Pinpoint the cell where the given text exists, returning its [X, Y] midpoint coordinate. 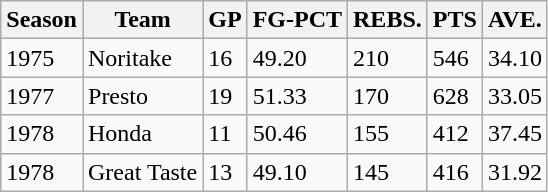
51.33 [297, 96]
50.46 [297, 134]
16 [225, 58]
33.05 [514, 96]
155 [388, 134]
49.20 [297, 58]
FG-PCT [297, 20]
170 [388, 96]
416 [454, 172]
AVE. [514, 20]
1977 [42, 96]
1975 [42, 58]
Presto [142, 96]
REBS. [388, 20]
49.10 [297, 172]
11 [225, 134]
412 [454, 134]
546 [454, 58]
Noritake [142, 58]
31.92 [514, 172]
13 [225, 172]
19 [225, 96]
628 [454, 96]
PTS [454, 20]
Team [142, 20]
GP [225, 20]
37.45 [514, 134]
Season [42, 20]
Honda [142, 134]
Great Taste [142, 172]
34.10 [514, 58]
145 [388, 172]
210 [388, 58]
